Extract the [X, Y] coordinate from the center of the cell holding the provided text.  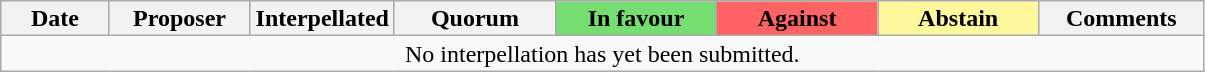
Comments [1122, 18]
Date [55, 18]
No interpellation has yet been submitted. [602, 54]
In favour [636, 18]
Interpellated [322, 18]
Against [798, 18]
Quorum [474, 18]
Proposer [180, 18]
Abstain [958, 18]
